Identify which cell holds the provided text, then report its (x, y) central coordinate. 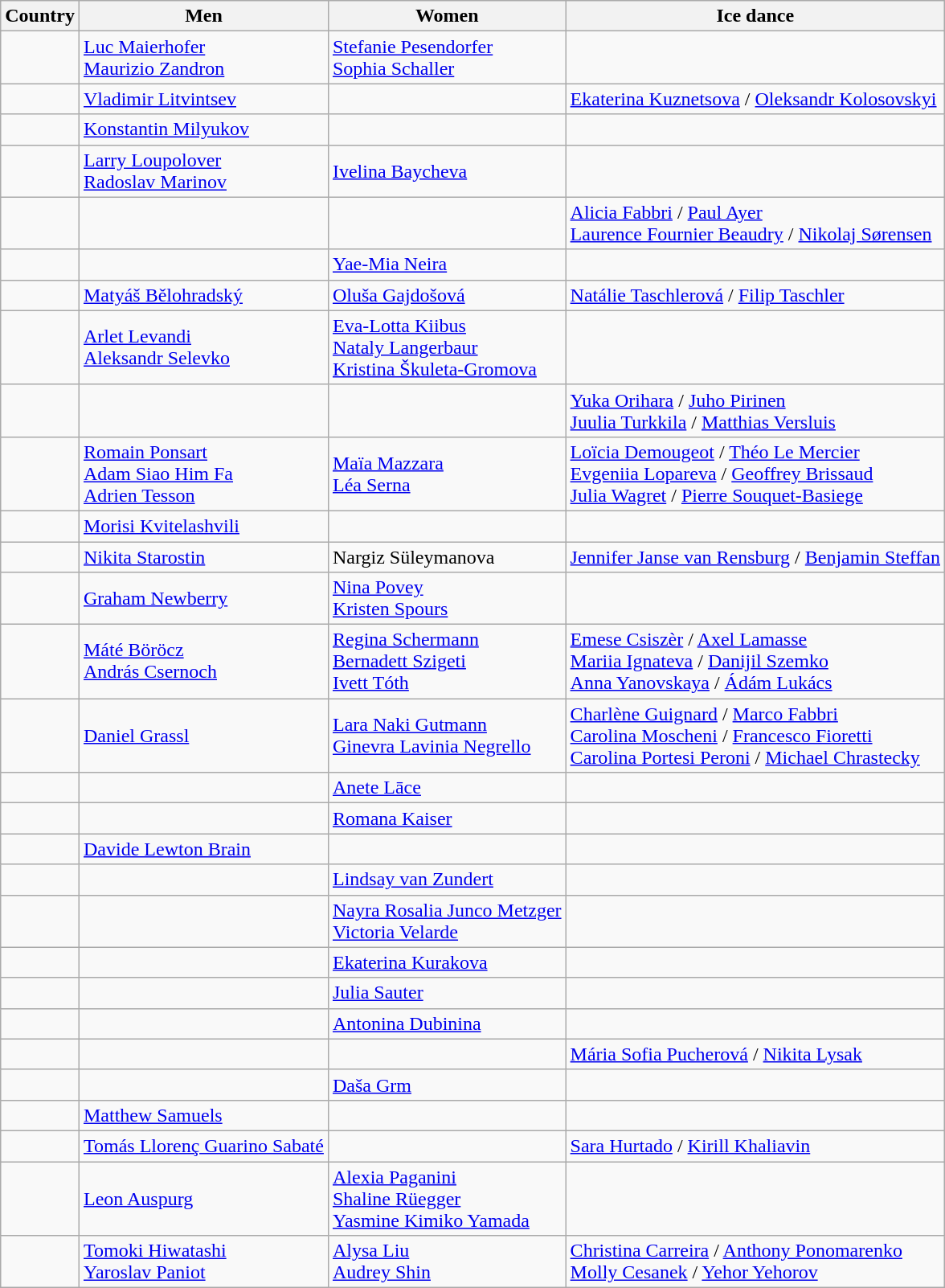
Romain PonsartAdam Siao Him FaAdrien Tesson (203, 474)
Daniel Grassl (203, 736)
Stefanie PesendorferSophia Schaller (447, 58)
Christina Carreira / Anthony PonomarenkoMolly Cesanek / Yehor Yehorov (755, 1262)
Morisi Kvitelashvili (203, 526)
Alexia PaganiniShaline RüeggerYasmine Kimiko Yamada (447, 1198)
Graham Newberry (203, 598)
Charlène Guignard / Marco FabbriCarolina Moscheni / Francesco FiorettiCarolina Portesi Peroni / Michael Chrastecky (755, 736)
Natálie Taschlerová / Filip Taschler (755, 295)
Romana Kaiser (447, 818)
Oluša Gajdošová (447, 295)
Yuka Orihara / Juho PirinenJuulia Turkkila / Matthias Versluis (755, 410)
Regina SchermannBernadett SzigetiIvett Tóth (447, 662)
Konstantin Milyukov (203, 129)
Ekaterina Kurakova (447, 962)
Tomoki HiwatashiYaroslav Paniot (203, 1262)
Lindsay van Zundert (447, 880)
Alysa LiuAudrey Shin (447, 1262)
Nayra Rosalia Junco MetzgerVictoria Velarde (447, 921)
Mária Sofia Pucherová / Nikita Lysak (755, 1054)
Alicia Fabbri / Paul AyerLaurence Fournier Beaudry / Nikolaj Sørensen (755, 224)
Maïa MazzaraLéa Serna (447, 474)
Sara Hurtado / Kirill Khaliavin (755, 1146)
Emese Csiszèr / Axel LamasseMariia Ignateva / Danijil SzemkoAnna Yanovskaya / Ádám Lukács (755, 662)
Men (203, 16)
Larry LoupoloverRadoslav Marinov (203, 170)
Ivelina Baycheva (447, 170)
Arlet LevandiAleksandr Selevko (203, 347)
Nina PoveyKristen Spours (447, 598)
Country (40, 16)
Ice dance (755, 16)
Anete Lāce (447, 788)
Davide Lewton Brain (203, 849)
Daša Grm (447, 1085)
Máté BöröczAndrás Csernoch (203, 662)
Vladimir Litvintsev (203, 99)
Lara Naki GutmannGinevra Lavinia Negrello (447, 736)
Julia Sauter (447, 993)
Yae-Mia Neira (447, 265)
Matyáš Bělohradský (203, 295)
Ekaterina Kuznetsova / Oleksandr Kolosovskyi (755, 99)
Eva-Lotta KiibusNataly LangerbaurKristina Škuleta-Gromova (447, 347)
Leon Auspurg (203, 1198)
Matthew Samuels (203, 1115)
Women (447, 16)
Nargiz Süleymanova (447, 557)
Loïcia Demougeot / Théo Le MercierEvgeniia Lopareva / Geoffrey BrissaudJulia Wagret / Pierre Souquet-Basiege (755, 474)
Luc MaierhoferMaurizio Zandron (203, 58)
Jennifer Janse van Rensburg / Benjamin Steffan (755, 557)
Nikita Starostin (203, 557)
Tomás Llorenç Guarino Sabaté (203, 1146)
Antonina Dubinina (447, 1023)
